Capture the cell that displays the provided text and extract its [X, Y] central coordinate. 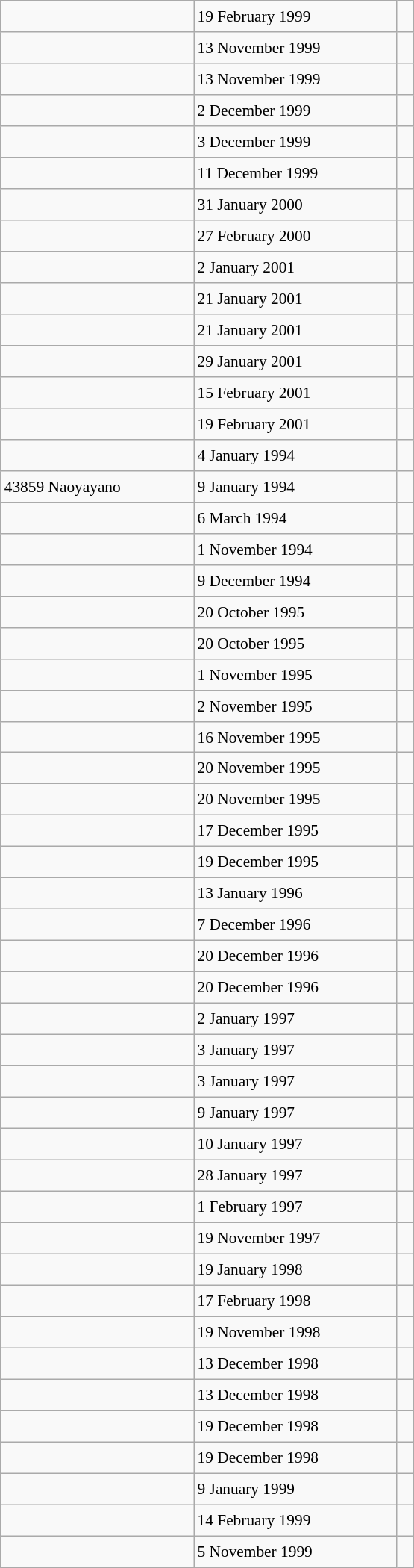
29 January 2001 [295, 361]
2 January 2001 [295, 267]
10 January 1997 [295, 1144]
19 November 1997 [295, 1238]
9 January 1994 [295, 486]
31 January 2000 [295, 205]
17 February 1998 [295, 1301]
9 December 1994 [295, 580]
7 December 1996 [295, 925]
11 December 1999 [295, 173]
27 February 2000 [295, 236]
28 January 1997 [295, 1175]
17 December 1995 [295, 831]
15 February 2001 [295, 393]
2 January 1997 [295, 1019]
13 January 1996 [295, 894]
43859 Naoyayano [97, 486]
1 November 1994 [295, 549]
2 November 1995 [295, 706]
2 December 1999 [295, 111]
1 November 1995 [295, 674]
1 February 1997 [295, 1207]
5 November 1999 [295, 1552]
6 March 1994 [295, 517]
19 February 2001 [295, 423]
19 January 1998 [295, 1269]
14 February 1999 [295, 1520]
3 December 1999 [295, 142]
19 February 1999 [295, 16]
19 November 1998 [295, 1332]
4 January 1994 [295, 455]
9 January 1997 [295, 1113]
19 December 1995 [295, 862]
9 January 1999 [295, 1489]
16 November 1995 [295, 737]
